Locate the cell with the specified text and output its [x, y] center coordinate. 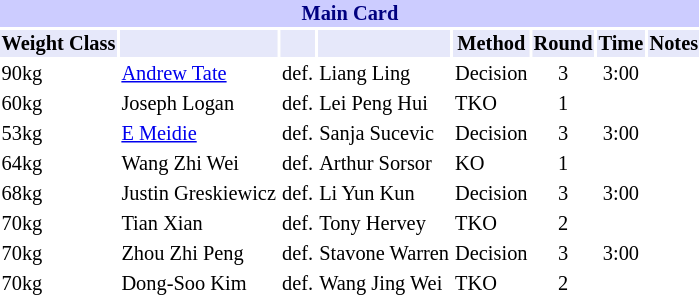
Arthur Sorsor [384, 164]
60kg [58, 104]
Joseph Logan [199, 104]
Tony Hervey [384, 224]
Justin Greskiewicz [199, 194]
Weight Class [58, 44]
KO [492, 164]
90kg [58, 74]
Zhou Zhi Peng [199, 254]
2 [563, 224]
Li Yun Kun [384, 194]
Sanja Sucevic [384, 134]
Andrew Tate [199, 74]
Round [563, 44]
64kg [58, 164]
Tian Xian [199, 224]
Liang Ling [384, 74]
Wang Zhi Wei [199, 164]
Method [492, 44]
53kg [58, 134]
Stavone Warren [384, 254]
E Meidie [199, 134]
Time [621, 44]
Lei Peng Hui [384, 104]
68kg [58, 194]
